Output the [X, Y] coordinate of the center of the cell containing the given text.  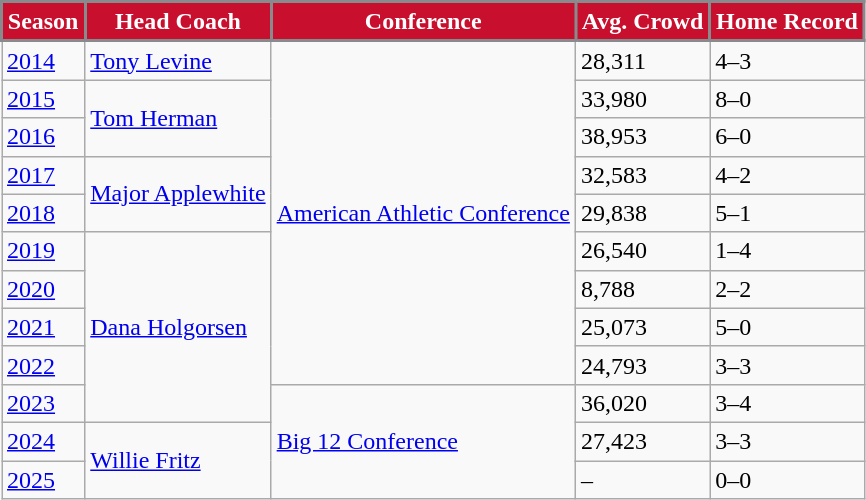
1–4 [788, 251]
2014 [44, 60]
24,793 [642, 365]
3–4 [788, 403]
32,583 [642, 175]
4–3 [788, 60]
36,020 [642, 403]
38,953 [642, 137]
2018 [44, 213]
2–2 [788, 289]
Conference [423, 22]
2023 [44, 403]
4–2 [788, 175]
5–1 [788, 213]
American Athletic Conference [423, 212]
2015 [44, 99]
27,423 [642, 441]
Tony Levine [178, 60]
0–0 [788, 479]
Season [44, 22]
2016 [44, 137]
Avg. Crowd [642, 22]
Major Applewhite [178, 194]
Head Coach [178, 22]
2021 [44, 327]
6–0 [788, 137]
28,311 [642, 60]
8–0 [788, 99]
2017 [44, 175]
– [642, 479]
2020 [44, 289]
8,788 [642, 289]
Big 12 Conference [423, 441]
2019 [44, 251]
5–0 [788, 327]
25,073 [642, 327]
Dana Holgorsen [178, 327]
26,540 [642, 251]
33,980 [642, 99]
Willie Fritz [178, 460]
2024 [44, 441]
29,838 [642, 213]
Home Record [788, 22]
Tom Herman [178, 118]
2022 [44, 365]
2025 [44, 479]
